Search for the cell housing the specified text and yield its [x, y] center coordinate. 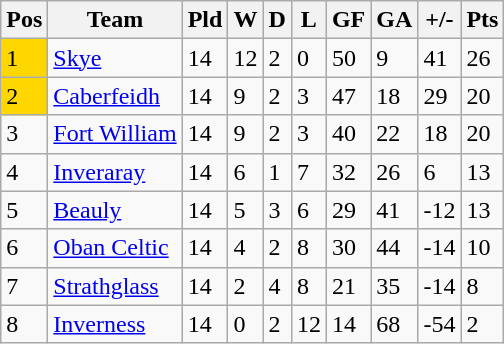
Beauly [115, 210]
Inveraray [115, 172]
10 [482, 248]
21 [348, 286]
Skye [115, 58]
Team [115, 20]
Strathglass [115, 286]
Oban Celtic [115, 248]
30 [348, 248]
47 [348, 96]
-54 [440, 324]
44 [394, 248]
50 [348, 58]
Fort William [115, 134]
D [277, 20]
Pld [205, 20]
GA [394, 20]
Pts [482, 20]
+/- [440, 20]
GF [348, 20]
32 [348, 172]
-12 [440, 210]
L [308, 20]
40 [348, 134]
22 [394, 134]
68 [394, 324]
Caberfeidh [115, 96]
35 [394, 286]
W [246, 20]
Pos [24, 20]
Inverness [115, 324]
